Return [X, Y] of the center of cell containing provided text 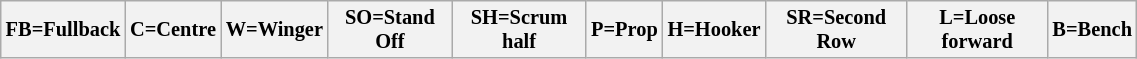
SO=Stand Off [390, 29]
L=Loose forward [977, 29]
B=Bench [1092, 29]
C=Centre [173, 29]
FB=Fullback [63, 29]
H=Hooker [714, 29]
P=Prop [624, 29]
SH=Scrum half [519, 29]
SR=Second Row [836, 29]
W=Winger [274, 29]
